Output the [x, y] coordinate of the center of the cell containing the given text.  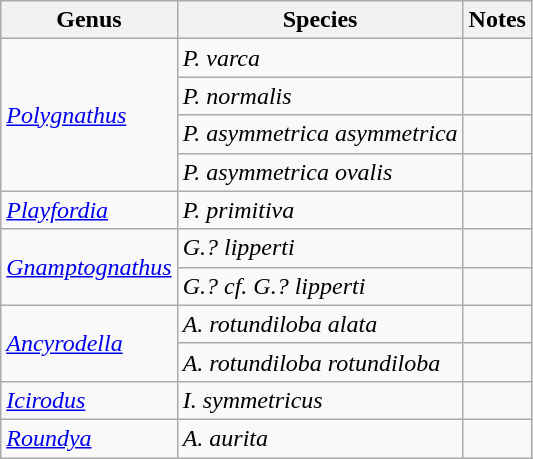
Notes [497, 20]
P. asymmetrica ovalis [320, 172]
A. aurita [320, 438]
Species [320, 20]
I. symmetricus [320, 400]
Roundya [89, 438]
Gnamptognathus [89, 267]
G.? lipperti [320, 248]
P. primitiva [320, 210]
G.? cf. G.? lipperti [320, 286]
Ancyrodella [89, 343]
Icirodus [89, 400]
A. rotundiloba alata [320, 324]
P. asymmetrica asymmetrica [320, 134]
A. rotundiloba rotundiloba [320, 362]
P. varca [320, 58]
Playfordia [89, 210]
P. normalis [320, 96]
Genus [89, 20]
Polygnathus [89, 115]
